Provide the (x, y) coordinate of the cell's center where the given text is located.  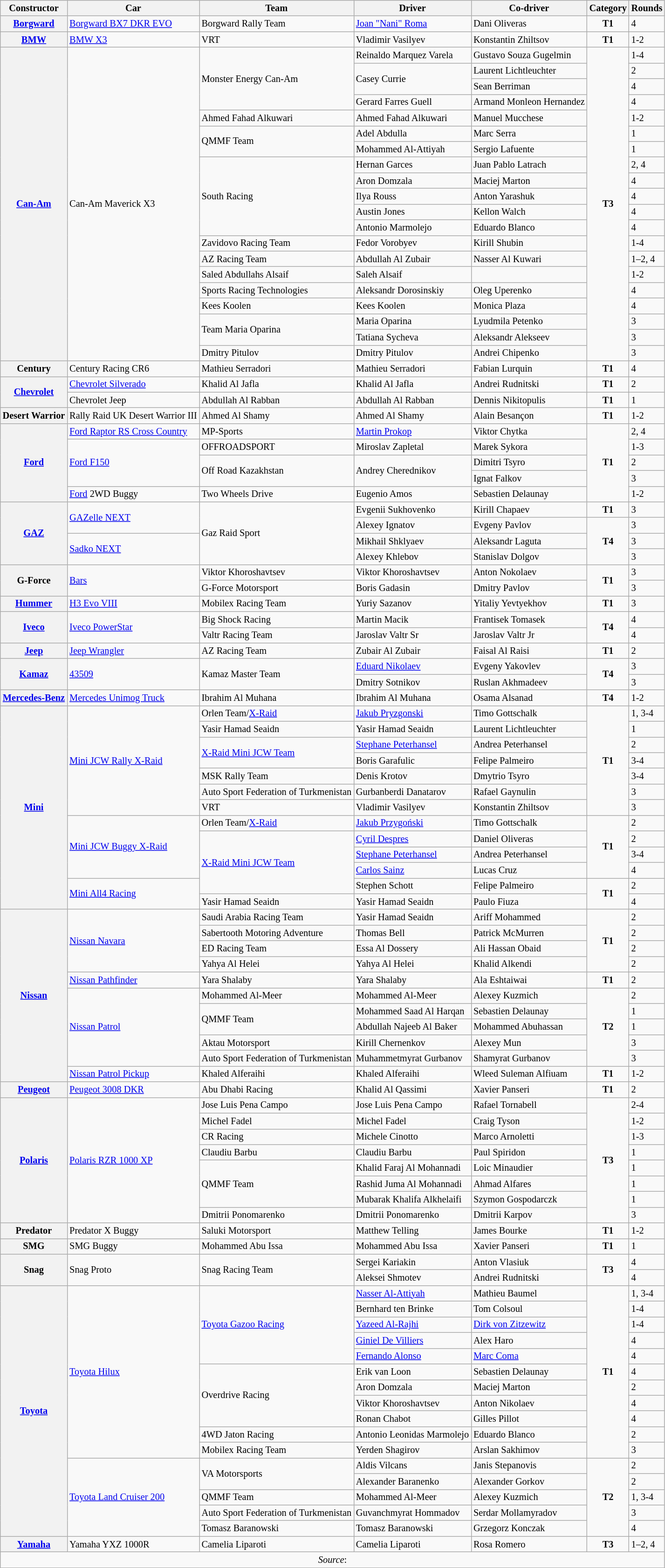
Chevrolet Silverado (133, 384)
Jaroslav Valtr Jr (529, 635)
Ford F150 (133, 463)
Arslan Sakhimov (529, 1450)
Andrey Cherednikov (412, 470)
Mercedes-Benz (34, 698)
Ruslan Akhmadeev (529, 682)
Denis Krotov (412, 776)
Category (608, 8)
Yuriy Sazanov (412, 604)
Kirill Chernenkov (412, 1043)
Stephen Schott (412, 886)
Dimitri Tsyro (529, 462)
Anton Yarashuk (529, 196)
Kirill Chapaev (529, 509)
Viktor Chytka (529, 431)
SMG Buggy (133, 1246)
Borgward Rally Team (277, 24)
VA Motorsports (277, 1473)
Juan Pablo Latrach (529, 165)
Alexey Mun (529, 1043)
Team Maria Oparina (277, 329)
Tom Colsoul (529, 1309)
Maria Oparina (412, 321)
Rounds (647, 8)
Sports Racing Technologies (277, 290)
Yamaha YXZ 1000R (133, 1544)
Muhammetmyrat Gurbanov (412, 1058)
Alexey Khlebov (412, 557)
Aleksei Shmotev (412, 1277)
Nissan Navara (133, 941)
Matthew Telling (412, 1231)
Carlos Sainz (412, 870)
Monica Plaza (529, 306)
Jakub Przygoński (412, 823)
Martin Prokop (412, 431)
Can-Am Maverick X3 (133, 204)
Armand Monleon Hernandez (529, 102)
Paul Spiridon (529, 1152)
Thomas Bell (412, 933)
Alexander Gorkov (529, 1481)
Driver (412, 8)
Big Shock Racing (277, 619)
Co-driver (529, 8)
Mathieu Baumel (529, 1293)
Shamyrat Gurbanov (529, 1058)
Gaz Raid Sport (277, 533)
Polaris (34, 1160)
GAZelle NEXT (133, 517)
Kirill Shubin (529, 243)
Yazeed Al-Rajhi (412, 1324)
Paulo Fiuza (529, 902)
Sergio Lafuente (529, 149)
Mercedes Unimog Truck (133, 698)
Osama Alsanad (529, 698)
Borgward (34, 24)
Zavidovo Racing Team (277, 243)
Sergei Kariakin (412, 1262)
Yitaliy Yevtyekhov (529, 604)
Aleksandr Dorosinskiy (412, 290)
Abu Dhabi Racing (277, 1090)
Bernhard ten Brinke (412, 1309)
Adel Abdulla (412, 134)
Wleed Suleman Alfiuam (529, 1074)
Toyota (34, 1411)
Nasser Al Kuwari (529, 259)
Polaris RZR 1000 XP (133, 1160)
Khalid Alkendi (529, 964)
Mikhail Shklyaev (412, 541)
Oleg Uperenko (529, 290)
Dmitrii Karpov (529, 1215)
Century Racing CR6 (133, 368)
Stanislav Dolgov (529, 557)
BMW (34, 40)
Ilya Rouss (412, 196)
Anton Nokolaev (529, 572)
2-4 (647, 1105)
Boris Garafulic (412, 760)
Frantisek Tomasek (529, 619)
Essa Al Dossery (412, 949)
Alain Besançon (529, 415)
Snag (34, 1269)
Overdrive Racing (277, 1395)
BMW X3 (133, 40)
Rafael Tornabell (529, 1105)
Guvanchmyrat Hommadov (412, 1513)
Predator X Buggy (133, 1231)
Saudi Arabia Racing Team (277, 917)
Marc Serra (529, 134)
Saleh Alsaif (412, 274)
Erik van Loon (412, 1371)
Jeep Wrangler (133, 651)
GAZ (34, 533)
Monster Energy Can-Am (277, 78)
Hernan Garces (412, 165)
Martin Macik (412, 619)
Lucas Cruz (529, 870)
Chevrolet Jeep (133, 400)
MP-Sports (277, 431)
Nissan (34, 995)
Joan "Nani" Roma (412, 24)
Peugeot (34, 1090)
Anton Nikolaev (529, 1403)
Austin Jones (412, 212)
Mubarak Khalifa Alkhelaifi (412, 1199)
Cyril Despres (412, 839)
Evgenii Sukhovenko (412, 509)
Abdullah Najeeb Al Baker (412, 1027)
Patrick McMurren (529, 933)
Mini JCW Rally X-Raid (133, 760)
Evgeny Yakovlev (529, 666)
Tatiana Sycheva (412, 337)
Szymon Gospodarczk (529, 1199)
Jakub Pryzgonski (412, 713)
Car (133, 8)
Alexander Baranenko (412, 1481)
Mini JCW Buggy X-Raid (133, 847)
Eugenio Amos (412, 494)
Peugeot 3008 DKR (133, 1090)
Aleksandr Laguta (529, 541)
Michele Cinotto (412, 1137)
43509 (133, 674)
Sean Berriman (529, 87)
Marc Coma (529, 1356)
Two Wheels Drive (277, 494)
Dmytrio Tsyro (529, 776)
Rosa Romero (529, 1544)
Serdar Mollamyradov (529, 1513)
Predator (34, 1231)
Mohammed Saad Al Harqan (412, 1011)
SMG (34, 1246)
Mohammed Al-Attiyah (412, 149)
Borgward BX7 DKR EVO (133, 24)
Gilles Pillot (529, 1419)
Gustavo Souza Gugelmin (529, 55)
Aktau Motorsport (277, 1043)
Daniel Oliveras (529, 839)
Kellon Walch (529, 212)
Gerard Farres Guell (412, 102)
Fabian Lurquin (529, 368)
Bars (133, 580)
Kamaz (34, 674)
Fernando Alonso (412, 1356)
Zubair Al Zubair (412, 651)
Snag Racing Team (277, 1269)
Faisal Al Raisi (529, 651)
Saled Abdullahs Alsaif (277, 274)
Dennis Nikitopulis (529, 400)
4WD Jaton Racing (277, 1434)
Rally Raid UK Desert Warrior III (133, 415)
Ala Eshtaiwai (529, 980)
Sadko NEXT (133, 549)
Ariff Mohammed (529, 917)
Grzegorz Konczak (529, 1528)
Nissan Pathfinder (133, 980)
Team (277, 8)
Andrei Chipenko (529, 353)
Ford 2WD Buggy (133, 494)
Rafael Gaynulin (529, 792)
Constructor (34, 8)
Aldis Vilcans (412, 1466)
OFFROADSPORT (277, 447)
Toyota Hilux (133, 1371)
MSK Rally Team (277, 776)
Toyota Land Cruiser 200 (133, 1497)
Miroslav Zapletal (412, 447)
Mini (34, 808)
Yamaha (34, 1544)
CR Racing (277, 1137)
Khalid Al Qassimi (412, 1090)
Source: (333, 1560)
Ford Raptor RS Cross Country (133, 431)
Nasser Al-Attiyah (412, 1293)
Iveco PowerStar (133, 627)
G-Force Motorsport (277, 588)
Ronan Chabot (412, 1419)
Ahmad Alfares (529, 1184)
Abdullah Al Zubair (412, 259)
Toyota Gazoo Racing (277, 1324)
Off Road Kazakhstan (277, 470)
Antonio Marmolejo (412, 228)
Ford (34, 462)
Mini All4 Racing (133, 893)
Lyudmila Petenko (529, 321)
South Racing (277, 196)
Saluki Motorsport (277, 1231)
Mohammed Abuhassan (529, 1027)
Khalid Faraj Al Mohannadi (412, 1168)
Jaroslav Valtr Sr (412, 635)
ED Racing Team (277, 949)
Iveco (34, 627)
Casey Currie (412, 78)
Manuel Mucchese (529, 118)
Nissan Patrol (133, 1027)
Dmitry Pavlov (529, 588)
Valtr Racing Team (277, 635)
Fedor Vorobyev (412, 243)
Sabertooth Motoring Adventure (277, 933)
Eduard Nikolaev (412, 666)
Yerden Shagirov (412, 1450)
Marco Arnoletti (529, 1137)
H3 Evo VIII (133, 604)
Ali Hassan Obaid (529, 949)
Alex Haro (529, 1340)
Antonio Leonidas Marmolejo (412, 1434)
Anton Vlasiuk (529, 1262)
Dmitry Sotnikov (412, 682)
Evgeny Pavlov (529, 525)
Reinaldo Marquez Varela (412, 55)
Rashid Juma Al Mohannadi (412, 1184)
Loic Minaudier (529, 1168)
Snag Proto (133, 1269)
Aleksandr Alekseev (529, 337)
Nissan Patrol Pickup (133, 1074)
Century (34, 368)
Chevrolet (34, 392)
Kamaz Master Team (277, 674)
Ignat Falkov (529, 478)
Giniel De Villiers (412, 1340)
James Bourke (529, 1231)
Marek Sykora (529, 447)
Jeep (34, 651)
Gurbanberdi Danatarov (412, 792)
Desert Warrior (34, 415)
Can-Am (34, 204)
Boris Gadasin (412, 588)
Janis Stepanovis (529, 1466)
Hummer (34, 604)
Dani Oliveras (529, 24)
Dirk von Zitzewitz (529, 1324)
Craig Tyson (529, 1121)
Alexey Ignatov (412, 525)
G-Force (34, 580)
